For the text-containing cell, return its midpoint in [X, Y] coordinate format. 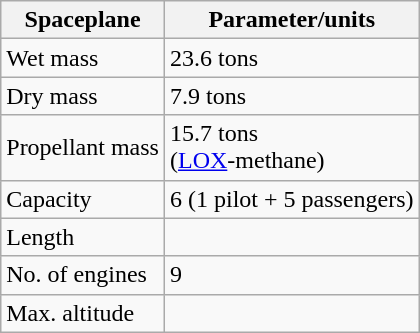
Capacity [83, 199]
6 (1 pilot + 5 passengers) [292, 199]
Max. altitude [83, 313]
7.9 tons [292, 96]
Length [83, 237]
23.6 tons [292, 58]
No. of engines [83, 275]
Parameter/units [292, 20]
9 [292, 275]
Spaceplane [83, 20]
Dry mass [83, 96]
Propellant mass [83, 148]
15.7 tons(LOX-methane) [292, 148]
Wet mass [83, 58]
